From the cell containing the given text, extract its center point as [X, Y] coordinate. 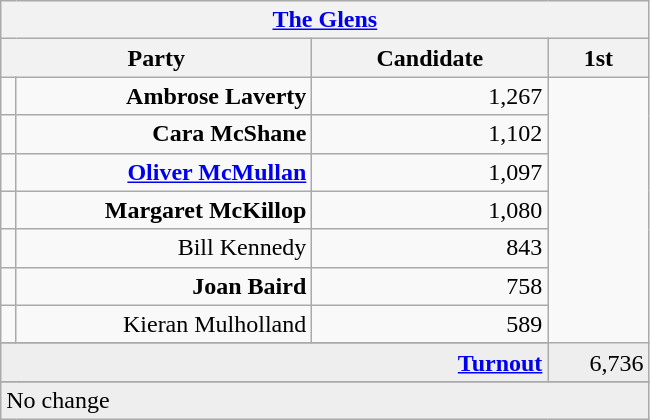
1,267 [430, 96]
1,097 [430, 172]
6,736 [598, 362]
1st [598, 58]
No change [325, 400]
Party [156, 58]
843 [430, 248]
Candidate [430, 58]
Margaret McKillop [164, 210]
Kieran Mulholland [164, 324]
758 [430, 286]
1,102 [430, 134]
Oliver McMullan [164, 172]
Turnout [274, 362]
589 [430, 324]
1,080 [430, 210]
Cara McShane [164, 134]
The Glens [325, 20]
Ambrose Laverty [164, 96]
Bill Kennedy [164, 248]
Joan Baird [164, 286]
